Find where the given text appears and provide that cell's center as (x, y) coordinate. 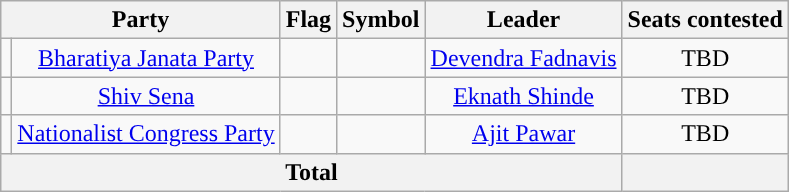
Flag (308, 20)
Leader (524, 20)
Bharatiya Janata Party (146, 58)
Devendra Fadnavis (524, 58)
Nationalist Congress Party (146, 134)
Symbol (381, 20)
Total (312, 172)
Party (140, 20)
Ajit Pawar (524, 134)
Eknath Shinde (524, 96)
Seats contested (705, 20)
Shiv Sena (146, 96)
